Detect which cell encompasses the target text, then output its (x, y) center coordinate. 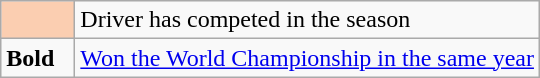
Driver has competed in the season (308, 20)
Won the World Championship in the same year (308, 58)
Bold (38, 58)
